Find where the given text appears and provide that cell's center as [x, y] coordinate. 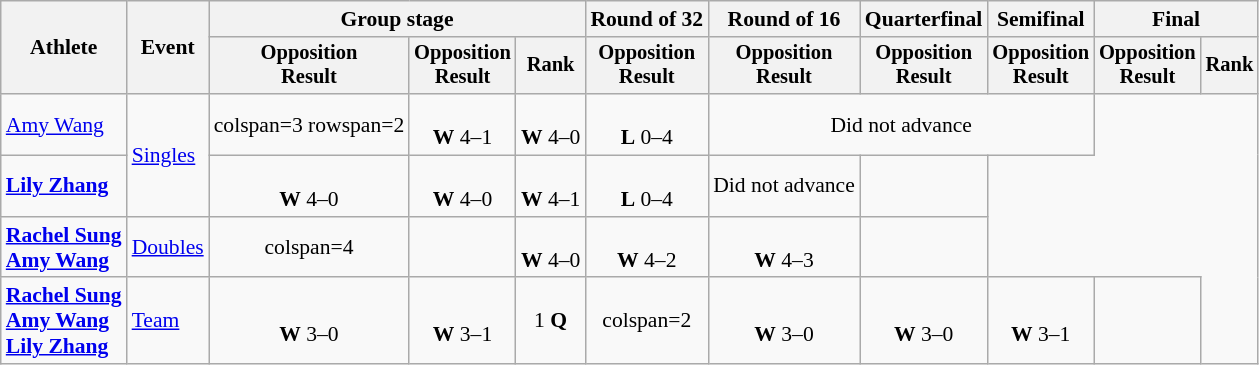
Round of 32 [646, 19]
W 4–2 [646, 248]
Round of 16 [784, 19]
Singles [168, 155]
Lily Zhang [64, 186]
Athlete [64, 48]
colspan=4 [310, 248]
W 4–3 [784, 248]
Doubles [168, 248]
Team [168, 322]
Final [1176, 19]
colspan=2 [646, 322]
Rachel SungAmy WangLily Zhang [64, 322]
colspan=3 rowspan=2 [310, 124]
Amy Wang [64, 124]
Semifinal [1040, 19]
Event [168, 48]
Rachel SungAmy Wang [64, 248]
1 Q [550, 322]
Group stage [398, 19]
Quarterfinal [924, 19]
